Provide the (x, y) coordinate of the cell's center where the given text is located.  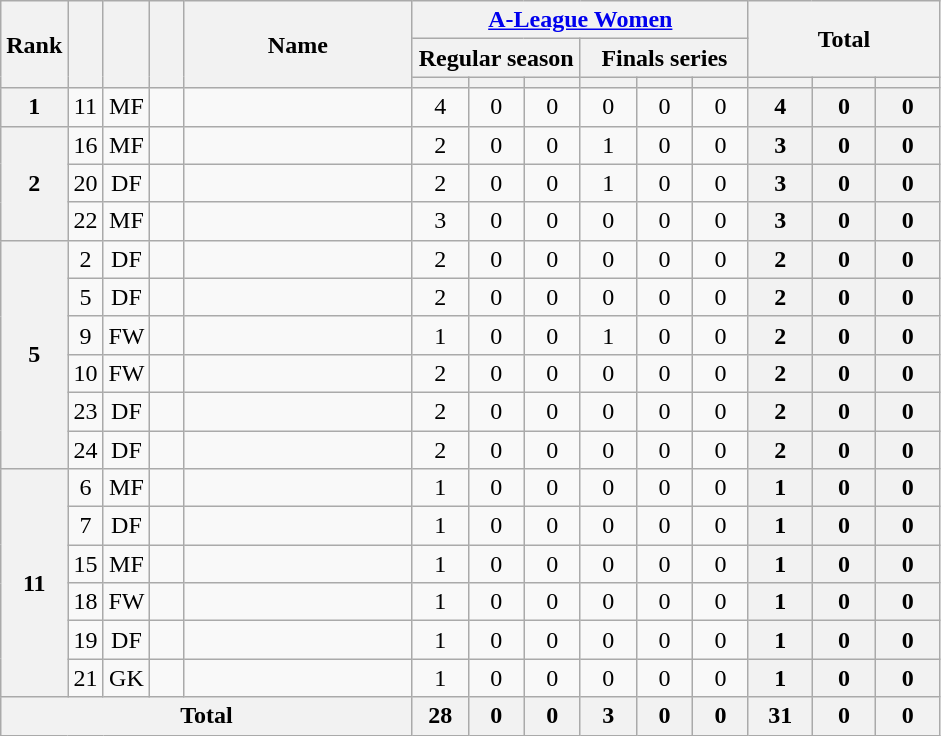
18 (86, 602)
24 (86, 449)
Rank (34, 44)
15 (86, 564)
28 (440, 716)
22 (86, 221)
23 (86, 411)
6 (86, 488)
Name (298, 44)
19 (86, 640)
21 (86, 678)
GK (126, 678)
Regular season (496, 58)
Finals series (664, 58)
16 (86, 145)
31 (780, 716)
20 (86, 183)
9 (86, 335)
7 (86, 526)
10 (86, 373)
A-League Women (580, 20)
